Detect which cell encompasses the target text, then output its [x, y] center coordinate. 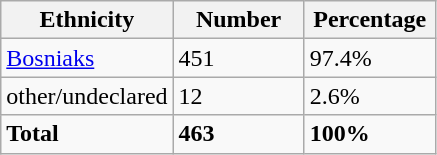
100% [370, 134]
451 [238, 58]
Percentage [370, 20]
other/undeclared [87, 96]
97.4% [370, 58]
2.6% [370, 96]
Bosniaks [87, 58]
Number [238, 20]
12 [238, 96]
Ethnicity [87, 20]
463 [238, 134]
Total [87, 134]
